Output the (x, y) coordinate of the center of the cell containing the given text.  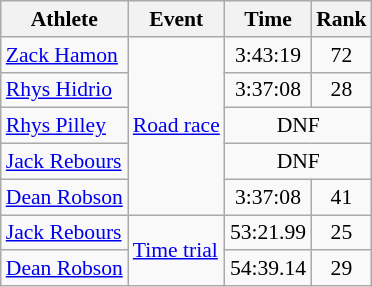
Road race (176, 126)
Athlete (64, 19)
29 (342, 269)
25 (342, 233)
Event (176, 19)
Rank (342, 19)
28 (342, 90)
72 (342, 55)
Rhys Hidrio (64, 90)
Time (268, 19)
54:39.14 (268, 269)
Rhys Pilley (64, 126)
3:43:19 (268, 55)
Zack Hamon (64, 55)
53:21.99 (268, 233)
41 (342, 197)
Time trial (176, 250)
